From the cell containing the given text, extract its center point as (x, y) coordinate. 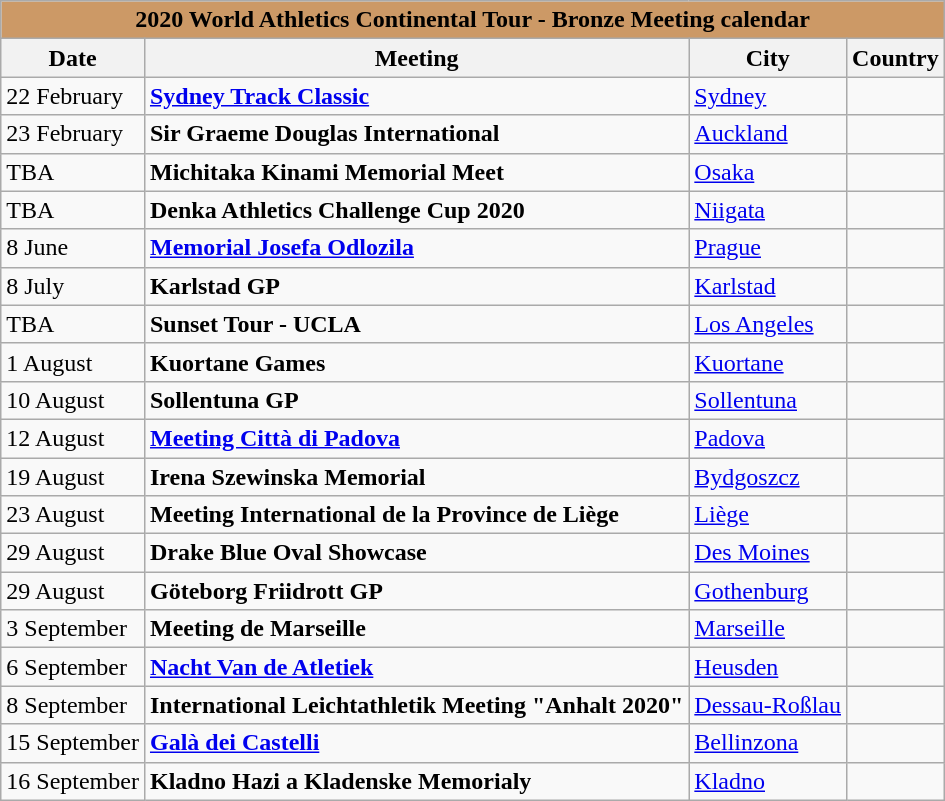
Sunset Tour - UCLA (416, 324)
6 September (73, 667)
Sollentuna (768, 400)
City (768, 58)
Los Angeles (768, 324)
15 September (73, 743)
19 August (73, 477)
International Leichtathletik Meeting "Anhalt 2020" (416, 705)
23 February (73, 134)
Gothenburg (768, 591)
2020 World Athletics Continental Tour - Bronze Meeting calendar (473, 20)
12 August (73, 438)
8 June (73, 248)
Göteborg Friidrott GP (416, 591)
Irena Szewinska Memorial (416, 477)
Dessau-Roßlau (768, 705)
8 September (73, 705)
Prague (768, 248)
Meeting Città di Padova (416, 438)
3 September (73, 629)
Meeting International de la Province de Liège (416, 515)
Bellinzona (768, 743)
Karlstad (768, 286)
Meeting de Marseille (416, 629)
Nacht Van de Atletiek (416, 667)
8 July (73, 286)
Memorial Josefa Odlozila (416, 248)
Date (73, 58)
Sydney (768, 96)
Sir Graeme Douglas International (416, 134)
Sollentuna GP (416, 400)
Osaka (768, 172)
Auckland (768, 134)
Country (896, 58)
Liège (768, 515)
Karlstad GP (416, 286)
1 August (73, 362)
Michitaka Kinami Memorial Meet (416, 172)
10 August (73, 400)
Kuortane Games (416, 362)
16 September (73, 781)
Kladno Hazi a Kladenske Memorialy (416, 781)
Marseille (768, 629)
Kladno (768, 781)
Galà dei Castelli (416, 743)
Sydney Track Classic (416, 96)
Bydgoszcz (768, 477)
Niigata (768, 210)
Heusden (768, 667)
Padova (768, 438)
23 August (73, 515)
Kuortane (768, 362)
Drake Blue Oval Showcase (416, 553)
22 February (73, 96)
Denka Athletics Challenge Cup 2020 (416, 210)
Meeting (416, 58)
Des Moines (768, 553)
